Determine the (X, Y) coordinate at the center of the cell enclosing the given text.  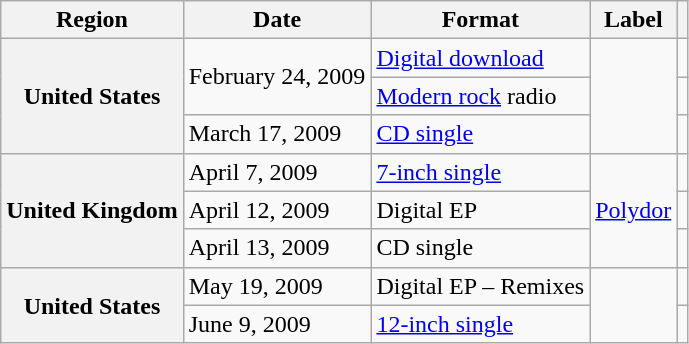
Region (92, 20)
April 7, 2009 (277, 172)
Polydor (634, 210)
April 12, 2009 (277, 210)
Label (634, 20)
April 13, 2009 (277, 248)
June 9, 2009 (277, 324)
March 17, 2009 (277, 134)
February 24, 2009 (277, 77)
Digital EP (480, 210)
Format (480, 20)
Digital download (480, 58)
United Kingdom (92, 210)
Digital EP – Remixes (480, 286)
12-inch single (480, 324)
May 19, 2009 (277, 286)
7-inch single (480, 172)
Date (277, 20)
Modern rock radio (480, 96)
